Extract the (X, Y) coordinate from the center of the cell holding the provided text.  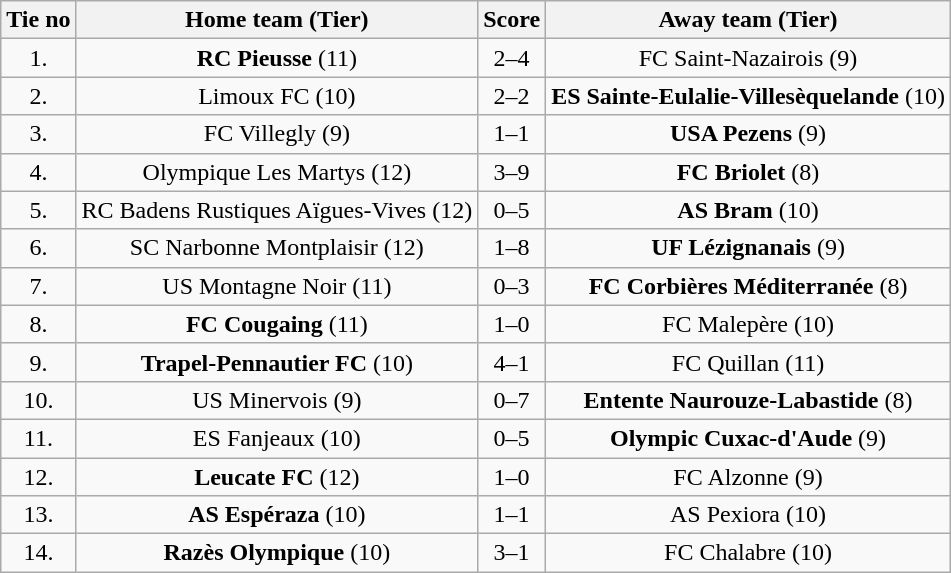
Olympique Les Martys (12) (277, 172)
2. (38, 96)
0–7 (512, 400)
US Montagne Noir (11) (277, 286)
FC Alzonne (9) (748, 477)
FC Malepère (10) (748, 324)
8. (38, 324)
3. (38, 134)
RC Badens Rustiques Aïgues-Vives (12) (277, 210)
10. (38, 400)
9. (38, 362)
AS Espéraza (10) (277, 515)
FC Villegly (9) (277, 134)
Olympic Cuxac-d'Aude (9) (748, 438)
6. (38, 248)
FC Corbières Méditerranée (8) (748, 286)
Leucate FC (12) (277, 477)
Tie no (38, 20)
Away team (Tier) (748, 20)
FC Quillan (11) (748, 362)
FC Saint-Nazairois (9) (748, 58)
FC Chalabre (10) (748, 553)
FC Cougaing (11) (277, 324)
Home team (Tier) (277, 20)
13. (38, 515)
0–3 (512, 286)
5. (38, 210)
Limoux FC (10) (277, 96)
14. (38, 553)
2–4 (512, 58)
UF Lézignanais (9) (748, 248)
4–1 (512, 362)
US Minervois (9) (277, 400)
USA Pezens (9) (748, 134)
Razès Olympique (10) (277, 553)
11. (38, 438)
2–2 (512, 96)
ES Sainte-Eulalie-Villesèquelande (10) (748, 96)
1. (38, 58)
7. (38, 286)
4. (38, 172)
FC Briolet (8) (748, 172)
3–9 (512, 172)
12. (38, 477)
Entente Naurouze-Labastide (8) (748, 400)
Score (512, 20)
RC Pieusse (11) (277, 58)
AS Pexiora (10) (748, 515)
Trapel-Pennautier FC (10) (277, 362)
SC Narbonne Montplaisir (12) (277, 248)
AS Bram (10) (748, 210)
1–8 (512, 248)
3–1 (512, 553)
ES Fanjeaux (10) (277, 438)
